Provide the (x, y) coordinate of the cell's center where the given text is located.  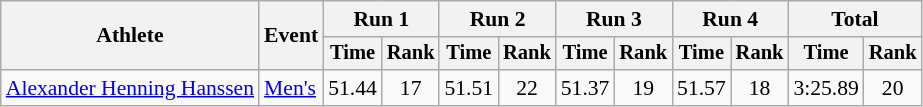
Run 1 (381, 19)
51.44 (352, 88)
22 (527, 88)
51.51 (468, 88)
Alexander Henning Hanssen (130, 88)
Athlete (130, 36)
Total (854, 19)
Event (291, 36)
19 (643, 88)
20 (893, 88)
Men's (291, 88)
3:25.89 (826, 88)
Run 4 (730, 19)
51.37 (586, 88)
51.57 (702, 88)
Run 2 (497, 19)
Run 3 (614, 19)
18 (760, 88)
17 (411, 88)
